Return the [X, Y] coordinate for the center point of the cell that contains the specified text.  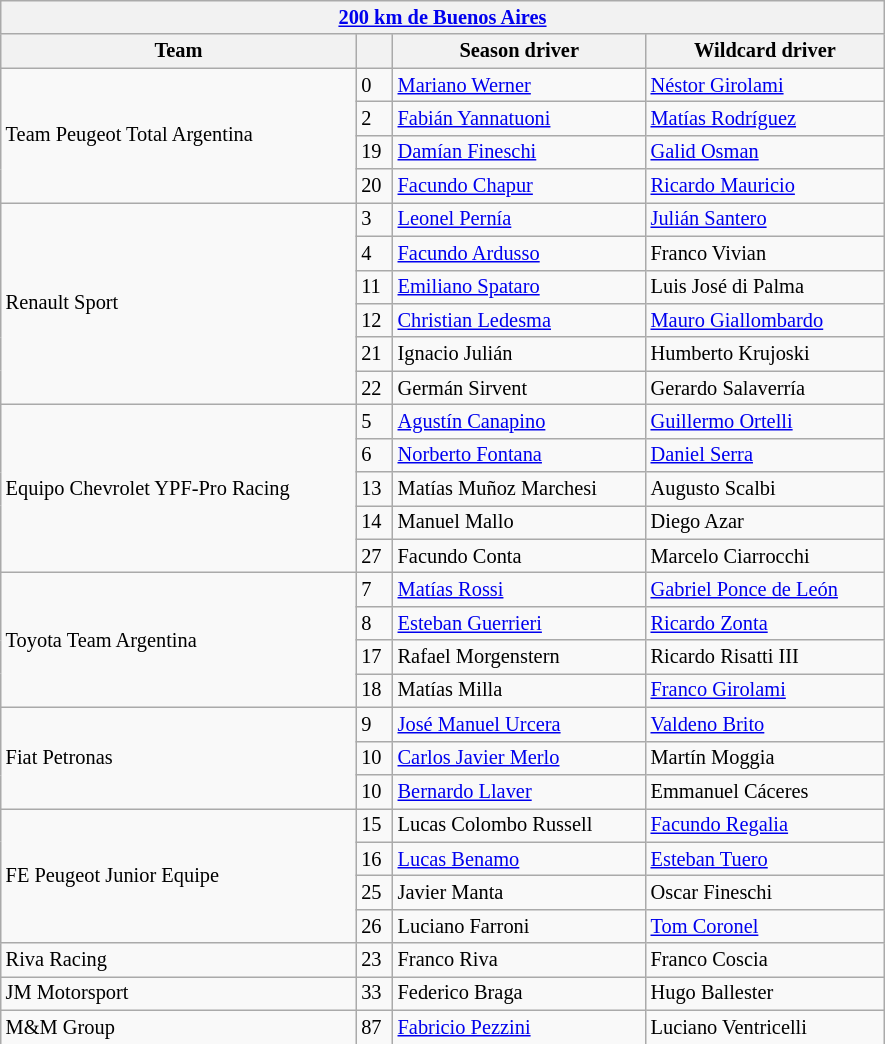
Team [179, 51]
Riva Racing [179, 960]
Diego Azar [766, 522]
Mariano Werner [520, 85]
Luciano Farroni [520, 926]
Guillermo Ortelli [766, 421]
Fabricio Pezzini [520, 1027]
25 [374, 892]
23 [374, 960]
Valdeno Brito [766, 724]
Norberto Fontana [520, 455]
Ignacio Julián [520, 354]
11 [374, 287]
Hugo Ballester [766, 993]
Facundo Ardusso [520, 253]
Leonel Pernía [520, 219]
15 [374, 825]
22 [374, 388]
16 [374, 859]
13 [374, 489]
Ricardo Zonta [766, 623]
José Manuel Urcera [520, 724]
Fabián Yannatuoni [520, 118]
Germán Sirvent [520, 388]
Damían Fineschi [520, 152]
Julián Santero [766, 219]
18 [374, 690]
Gerardo Salaverría [766, 388]
7 [374, 589]
Matías Muñoz Marchesi [520, 489]
3 [374, 219]
8 [374, 623]
27 [374, 556]
87 [374, 1027]
Lucas Benamo [520, 859]
Luis José di Palma [766, 287]
Season driver [520, 51]
Matías Milla [520, 690]
14 [374, 522]
Ricardo Risatti III [766, 657]
Augusto Scalbi [766, 489]
Martín Moggia [766, 758]
2 [374, 118]
Franco Coscia [766, 960]
Humberto Krujoski [766, 354]
Emmanuel Cáceres [766, 791]
Toyota Team Argentina [179, 640]
Daniel Serra [766, 455]
Esteban Tuero [766, 859]
26 [374, 926]
200 km de Buenos Aires [443, 17]
Javier Manta [520, 892]
20 [374, 186]
Manuel Mallo [520, 522]
6 [374, 455]
Galid Osman [766, 152]
Franco Vivian [766, 253]
21 [374, 354]
Facundo Chapur [520, 186]
Emiliano Spataro [520, 287]
Franco Riva [520, 960]
Facundo Conta [520, 556]
Rafael Morgenstern [520, 657]
Néstor Girolami [766, 85]
Fiat Petronas [179, 758]
Federico Braga [520, 993]
JM Motorsport [179, 993]
Tom Coronel [766, 926]
Wildcard driver [766, 51]
Matías Rodríguez [766, 118]
Marcelo Ciarrocchi [766, 556]
Facundo Regalia [766, 825]
9 [374, 724]
Oscar Fineschi [766, 892]
Gabriel Ponce de León [766, 589]
Lucas Colombo Russell [520, 825]
Renault Sport [179, 303]
0 [374, 85]
Team Peugeot Total Argentina [179, 136]
19 [374, 152]
Ricardo Mauricio [766, 186]
Franco Girolami [766, 690]
Esteban Guerrieri [520, 623]
Christian Ledesma [520, 320]
33 [374, 993]
5 [374, 421]
4 [374, 253]
Equipo Chevrolet YPF-Pro Racing [179, 488]
Matías Rossi [520, 589]
17 [374, 657]
Bernardo Llaver [520, 791]
12 [374, 320]
FE Peugeot Junior Equipe [179, 876]
Luciano Ventricelli [766, 1027]
Mauro Giallombardo [766, 320]
Agustín Canapino [520, 421]
Carlos Javier Merlo [520, 758]
M&M Group [179, 1027]
